Scan for the cell matching the given text and deliver its [X, Y] coordinate at center. 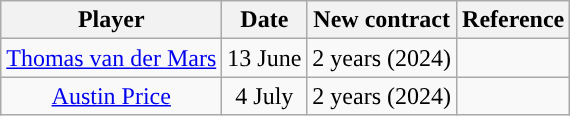
Thomas van der Mars [112, 58]
New contract [382, 20]
4 July [264, 96]
Austin Price [112, 96]
Player [112, 20]
Date [264, 20]
13 June [264, 58]
Reference [514, 20]
